Identify which cell holds the provided text, then report its [x, y] central coordinate. 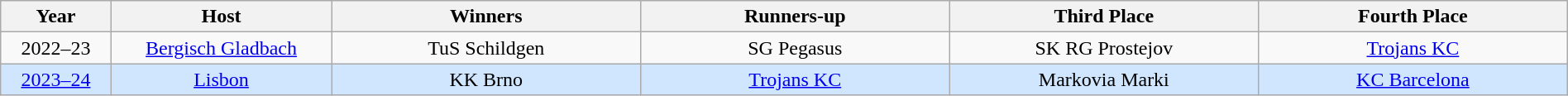
Bergisch Gladbach [222, 48]
KC Barcelona [1413, 79]
SG Pegasus [795, 48]
Winners [486, 17]
Markovia Marki [1104, 79]
SK RG Prostejov [1104, 48]
2022–23 [56, 48]
TuS Schildgen [486, 48]
2023–24 [56, 79]
Host [222, 17]
Lisbon [222, 79]
Runners-up [795, 17]
Fourth Place [1413, 17]
Third Place [1104, 17]
KK Brno [486, 79]
Year [56, 17]
